Scan for the cell matching the given text and deliver its [x, y] coordinate at center. 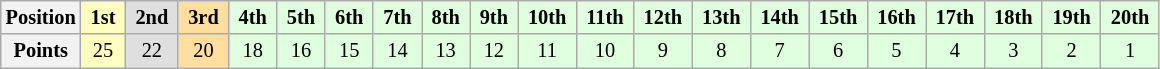
17th [955, 17]
3rd [203, 17]
13th [721, 17]
3 [1013, 51]
16th [896, 17]
14 [397, 51]
10th [547, 17]
15 [349, 51]
12 [494, 51]
18th [1013, 17]
6th [349, 17]
19th [1071, 17]
1 [1130, 51]
12th [663, 17]
9th [494, 17]
8 [721, 51]
13 [446, 51]
25 [104, 51]
20 [203, 51]
10 [604, 51]
14th [779, 17]
4th [253, 17]
2nd [152, 17]
11th [604, 17]
11 [547, 51]
4 [955, 51]
16 [301, 51]
5th [301, 17]
7 [779, 51]
Position [41, 17]
18 [253, 51]
9 [663, 51]
8th [446, 17]
22 [152, 51]
6 [838, 51]
5 [896, 51]
20th [1130, 17]
7th [397, 17]
Points [41, 51]
2 [1071, 51]
15th [838, 17]
1st [104, 17]
